Detect which cell encompasses the target text, then output its [X, Y] center coordinate. 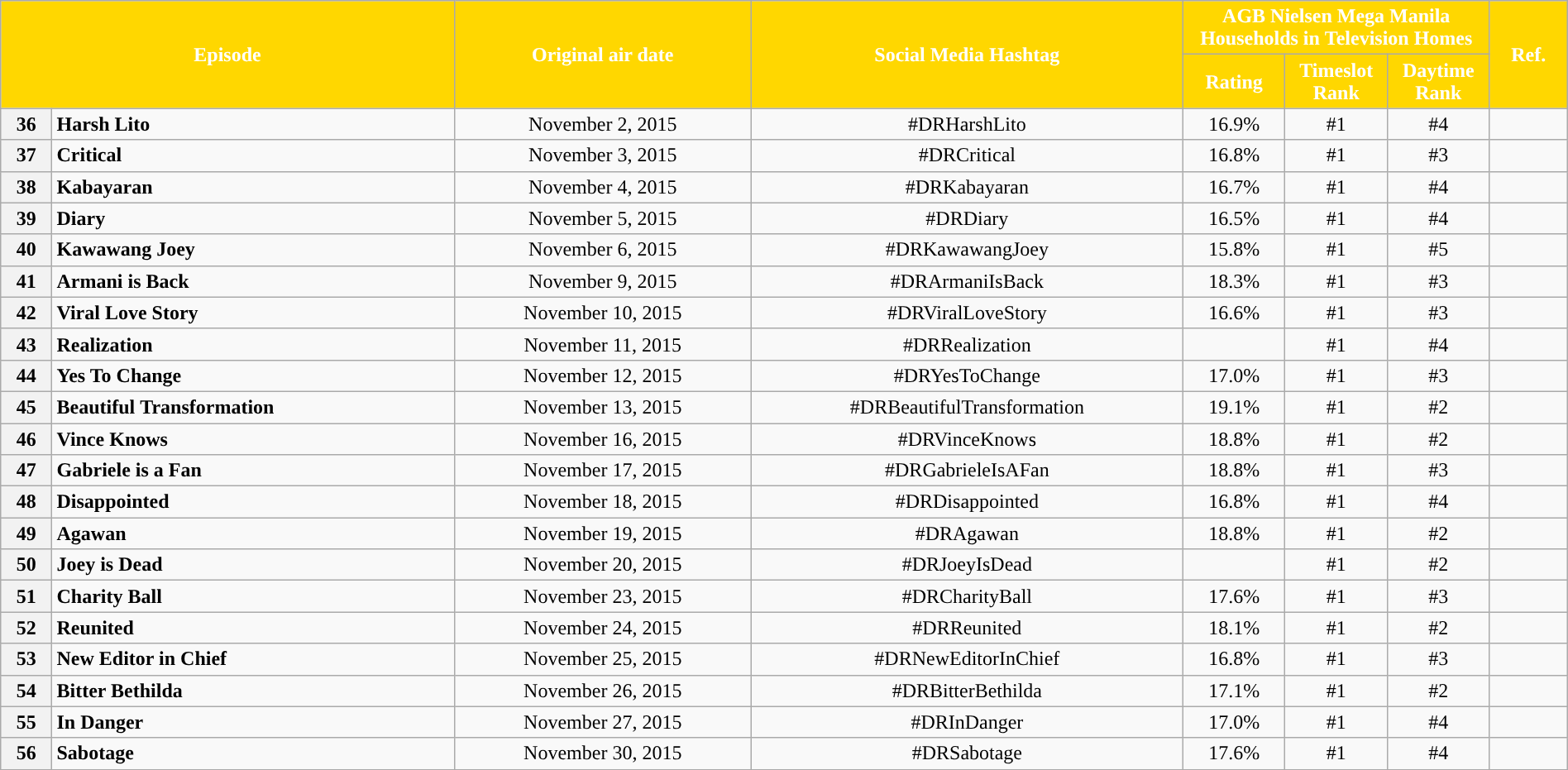
#DRCharityBall [967, 596]
Beautiful Transformation [253, 407]
Gabriele is a Fan [253, 471]
November 10, 2015 [602, 313]
38 [26, 187]
44 [26, 375]
16.9% [1234, 124]
48 [26, 502]
November 3, 2015 [602, 155]
November 9, 2015 [602, 281]
November 6, 2015 [602, 250]
46 [26, 439]
37 [26, 155]
40 [26, 250]
Armani is Back [253, 281]
#DRGabrieleIsAFan [967, 471]
39 [26, 218]
54 [26, 691]
November 12, 2015 [602, 375]
Episode [227, 55]
Reunited [253, 628]
19.1% [1234, 407]
November 4, 2015 [602, 187]
November 18, 2015 [602, 502]
November 13, 2015 [602, 407]
55 [26, 722]
#DRJoeyIsDead [967, 565]
Timeslot Rank [1336, 81]
#DRKabayaran [967, 187]
#DRReunited [967, 628]
42 [26, 313]
#DRYesToChange [967, 375]
November 26, 2015 [602, 691]
November 24, 2015 [602, 628]
#DRRealization [967, 344]
Harsh Lito [253, 124]
November 2, 2015 [602, 124]
#DRDisappointed [967, 502]
New Editor in Chief [253, 659]
In Danger [253, 722]
47 [26, 471]
36 [26, 124]
Agawan [253, 533]
#DRViralLoveStory [967, 313]
#DRHarshLito [967, 124]
16.6% [1234, 313]
Rating [1234, 81]
18.3% [1234, 281]
Sabotage [253, 753]
49 [26, 533]
16.5% [1234, 218]
Yes To Change [253, 375]
15.8% [1234, 250]
#DRBitterBethilda [967, 691]
November 5, 2015 [602, 218]
November 16, 2015 [602, 439]
November 17, 2015 [602, 471]
Realization [253, 344]
Charity Ball [253, 596]
Ref. [1528, 55]
#DRAgawan [967, 533]
November 27, 2015 [602, 722]
#DRCritical [967, 155]
41 [26, 281]
November 19, 2015 [602, 533]
#DRDiary [967, 218]
16.7% [1234, 187]
Bitter Bethilda [253, 691]
52 [26, 628]
53 [26, 659]
Joey is Dead [253, 565]
#5 [1439, 250]
November 20, 2015 [602, 565]
#DRSabotage [967, 753]
#DRInDanger [967, 722]
Original air date [602, 55]
#DRBeautifulTransformation [967, 407]
Daytime Rank [1439, 81]
November 11, 2015 [602, 344]
17.1% [1234, 691]
AGB Nielsen Mega Manila Households in Television Homes [1336, 28]
Social Media Hashtag [967, 55]
18.1% [1234, 628]
43 [26, 344]
November 30, 2015 [602, 753]
Vince Knows [253, 439]
November 23, 2015 [602, 596]
#DRArmaniIsBack [967, 281]
Critical [253, 155]
Kabayaran [253, 187]
50 [26, 565]
51 [26, 596]
Diary [253, 218]
November 25, 2015 [602, 659]
#DRNewEditorInChief [967, 659]
#DRVinceKnows [967, 439]
Kawawang Joey [253, 250]
#DRKawawangJoey [967, 250]
Viral Love Story [253, 313]
56 [26, 753]
Disappointed [253, 502]
45 [26, 407]
